Scan for the cell matching the given text and deliver its (X, Y) coordinate at center. 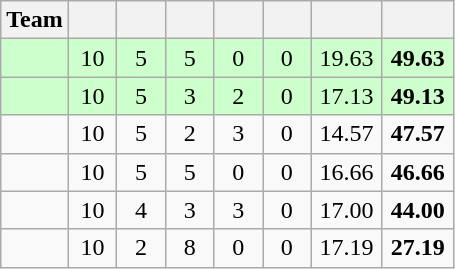
4 (142, 210)
46.66 (418, 172)
8 (190, 248)
44.00 (418, 210)
19.63 (346, 58)
49.63 (418, 58)
27.19 (418, 248)
14.57 (346, 134)
17.13 (346, 96)
Team (35, 20)
17.00 (346, 210)
16.66 (346, 172)
49.13 (418, 96)
17.19 (346, 248)
47.57 (418, 134)
